Search for the cell housing the specified text and yield its (X, Y) center coordinate. 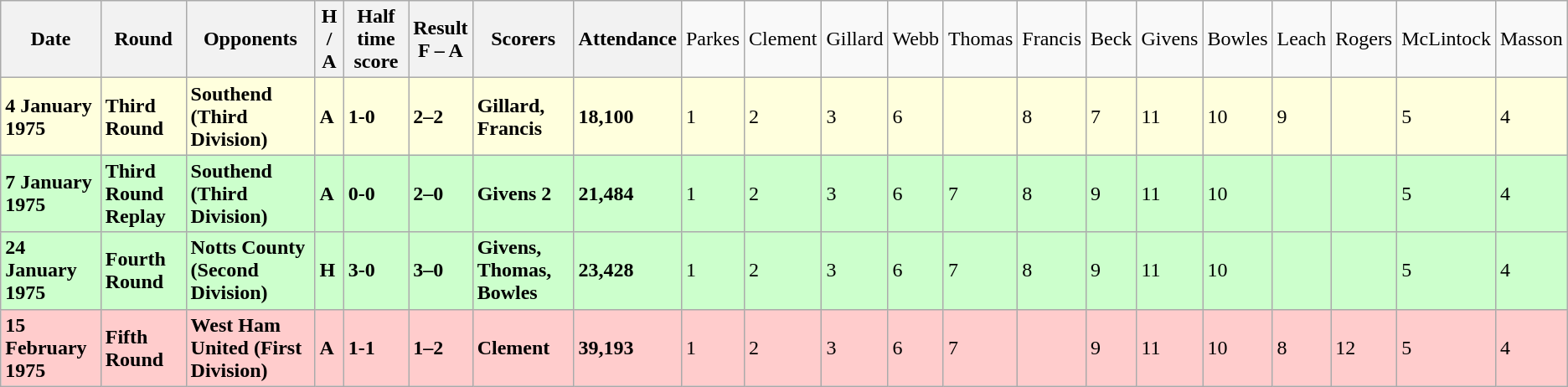
Beck (1112, 39)
1-1 (376, 348)
Givens (1169, 39)
Masson (1531, 39)
39,193 (627, 348)
12 (1364, 348)
Round (143, 39)
3–0 (441, 271)
Thomas (980, 39)
2–2 (441, 116)
21,484 (627, 193)
18,100 (627, 116)
ResultF – A (441, 39)
Leach (1302, 39)
Opponents (250, 39)
Attendance (627, 39)
2–0 (441, 193)
15 February 1975 (50, 348)
Fourth Round (143, 271)
23,428 (627, 271)
0-0 (376, 193)
Gillard, Francis (523, 116)
Parkes (712, 39)
Half time score (376, 39)
Date (50, 39)
3-0 (376, 271)
Francis (1052, 39)
Webb (916, 39)
Gillard (854, 39)
4 January 1975 (50, 116)
24 January 1975 (50, 271)
Third Round (143, 116)
Givens, Thomas, Bowles (523, 271)
H / A (329, 39)
Bowles (1238, 39)
Givens 2 (523, 193)
H (329, 271)
7 January 1975 (50, 193)
1-0 (376, 116)
West Ham United (First Division) (250, 348)
Rogers (1364, 39)
1–2 (441, 348)
Fifth Round (143, 348)
Notts County (Second Division) (250, 271)
McLintock (1447, 39)
Third Round Replay (143, 193)
Scorers (523, 39)
